Detect which cell encompasses the target text, then output its [X, Y] center coordinate. 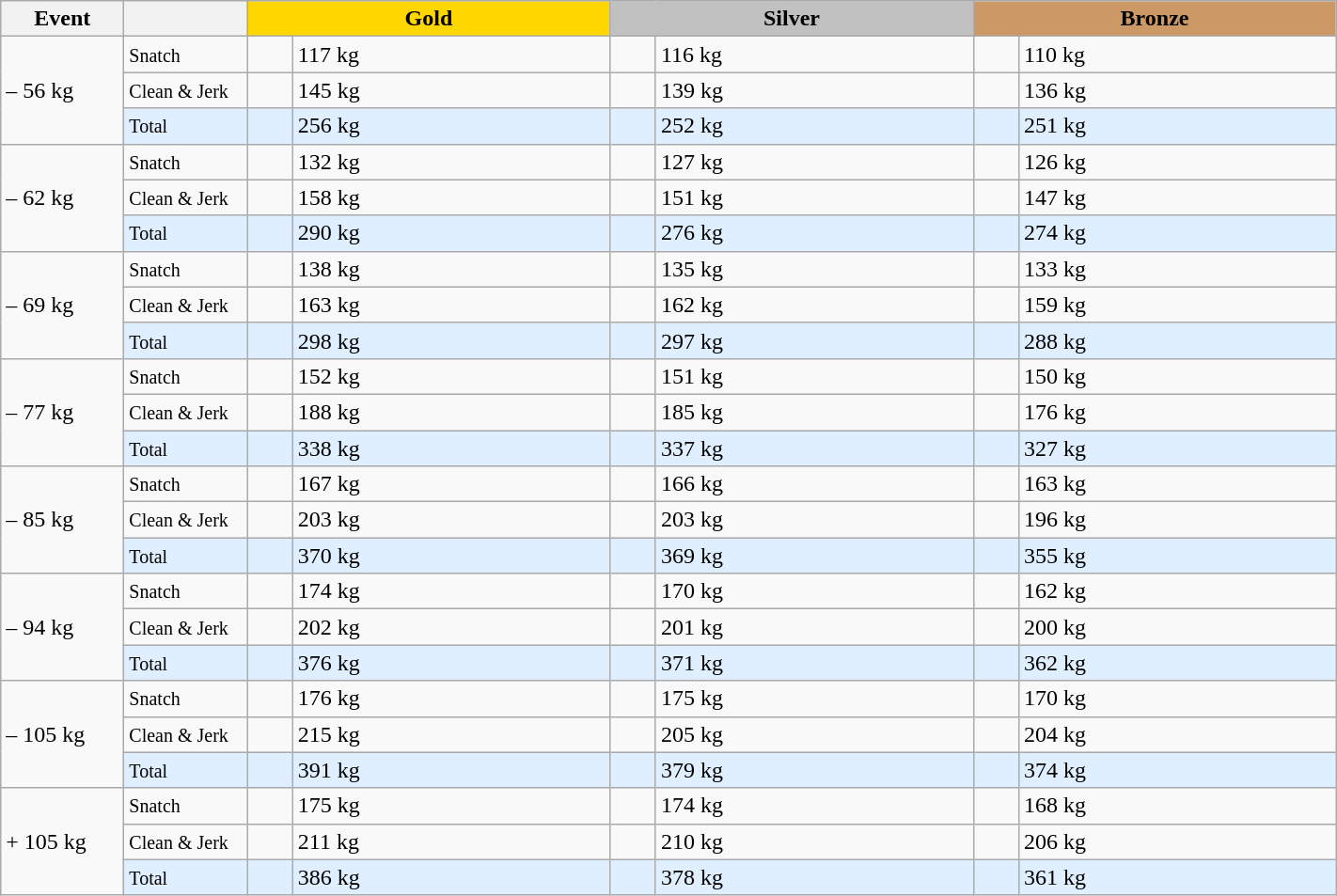
Silver [792, 19]
274 kg [1177, 233]
378 kg [814, 877]
327 kg [1177, 448]
206 kg [1177, 841]
298 kg [451, 340]
362 kg [1177, 663]
185 kg [814, 412]
168 kg [1177, 806]
136 kg [1177, 90]
338 kg [451, 448]
126 kg [1177, 162]
252 kg [814, 126]
211 kg [451, 841]
202 kg [451, 627]
204 kg [1177, 734]
Event [62, 19]
135 kg [814, 269]
150 kg [1177, 376]
290 kg [451, 233]
138 kg [451, 269]
276 kg [814, 233]
188 kg [451, 412]
– 85 kg [62, 520]
376 kg [451, 663]
337 kg [814, 448]
– 77 kg [62, 412]
145 kg [451, 90]
371 kg [814, 663]
297 kg [814, 340]
201 kg [814, 627]
167 kg [451, 484]
147 kg [1177, 197]
117 kg [451, 55]
288 kg [1177, 340]
– 94 kg [62, 627]
110 kg [1177, 55]
196 kg [1177, 520]
379 kg [814, 770]
– 56 kg [62, 90]
152 kg [451, 376]
374 kg [1177, 770]
210 kg [814, 841]
127 kg [814, 162]
133 kg [1177, 269]
– 105 kg [62, 734]
200 kg [1177, 627]
391 kg [451, 770]
370 kg [451, 556]
116 kg [814, 55]
– 62 kg [62, 197]
355 kg [1177, 556]
215 kg [451, 734]
139 kg [814, 90]
361 kg [1177, 877]
132 kg [451, 162]
Bronze [1155, 19]
205 kg [814, 734]
+ 105 kg [62, 841]
166 kg [814, 484]
251 kg [1177, 126]
256 kg [451, 126]
386 kg [451, 877]
Gold [429, 19]
158 kg [451, 197]
159 kg [1177, 305]
– 69 kg [62, 305]
369 kg [814, 556]
